Determine the [x, y] coordinate at the center of the cell enclosing the given text.  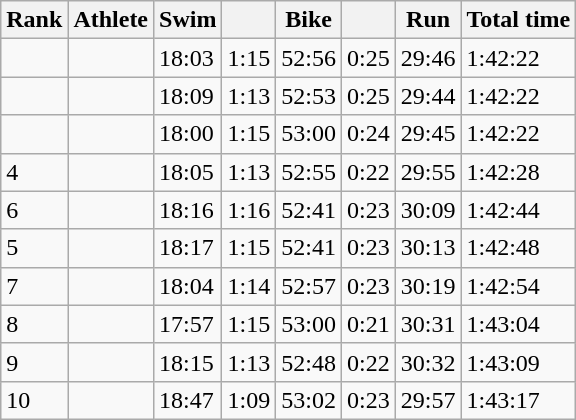
53:02 [309, 400]
10 [34, 400]
Bike [309, 20]
7 [34, 286]
18:05 [188, 172]
18:09 [188, 96]
30:19 [428, 286]
18:03 [188, 58]
18:15 [188, 362]
30:09 [428, 210]
52:57 [309, 286]
52:55 [309, 172]
6 [34, 210]
1:09 [249, 400]
29:55 [428, 172]
30:13 [428, 248]
1:16 [249, 210]
Swim [188, 20]
18:16 [188, 210]
0:24 [368, 134]
17:57 [188, 324]
5 [34, 248]
1:42:48 [518, 248]
1:43:09 [518, 362]
18:47 [188, 400]
52:56 [309, 58]
52:48 [309, 362]
18:04 [188, 286]
30:32 [428, 362]
1:43:04 [518, 324]
4 [34, 172]
29:46 [428, 58]
29:44 [428, 96]
1:42:28 [518, 172]
52:53 [309, 96]
29:45 [428, 134]
18:00 [188, 134]
Run [428, 20]
18:17 [188, 248]
Rank [34, 20]
1:42:44 [518, 210]
30:31 [428, 324]
9 [34, 362]
8 [34, 324]
Athlete [111, 20]
1:43:17 [518, 400]
1:14 [249, 286]
1:42:54 [518, 286]
0:21 [368, 324]
Total time [518, 20]
29:57 [428, 400]
